Scan for the cell matching the given text and deliver its (x, y) coordinate at center. 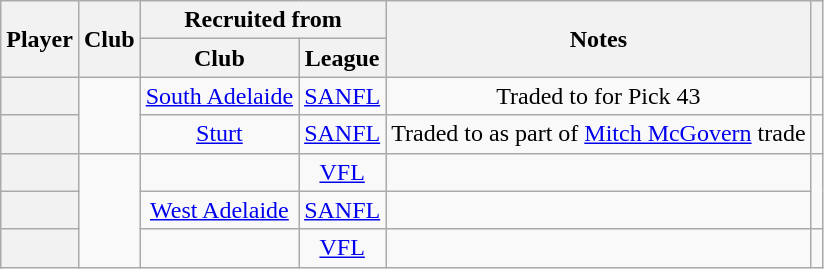
Player (40, 39)
South Adelaide (219, 96)
Traded to for Pick 43 (598, 96)
Recruited from (262, 20)
Traded to as part of Mitch McGovern trade (598, 134)
West Adelaide (219, 210)
Sturt (219, 134)
League (342, 58)
Notes (598, 39)
